Find where the given text appears and provide that cell's center as [X, Y] coordinate. 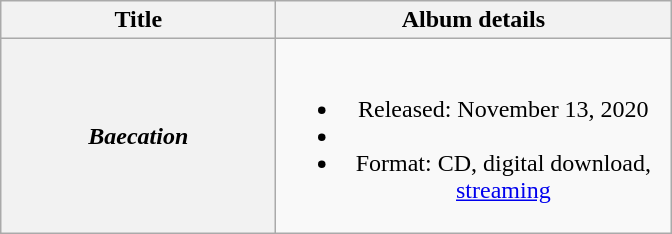
Title [138, 20]
Album details [474, 20]
Baecation [138, 136]
Released: November 13, 2020Format: CD, digital download, streaming [474, 136]
